Find where the given text appears and provide that cell's center as [X, Y] coordinate. 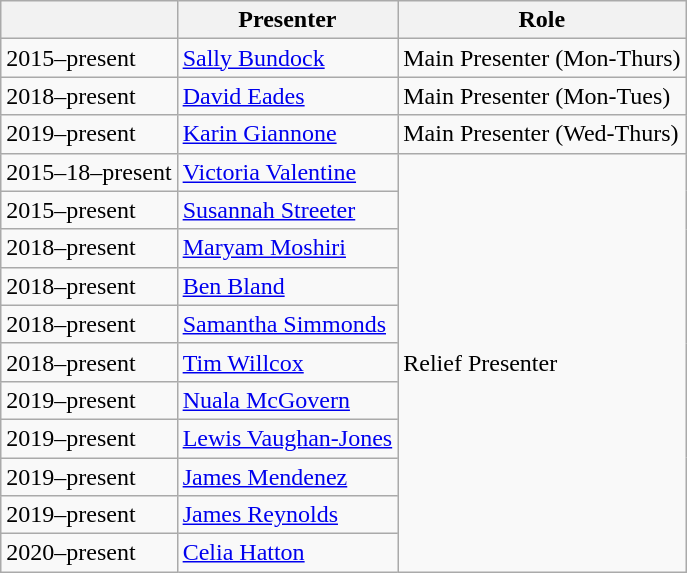
Karin Giannone [288, 134]
Lewis Vaughan-Jones [288, 438]
Susannah Streeter [288, 210]
Relief Presenter [542, 362]
Presenter [288, 20]
2020–present [89, 553]
Victoria Valentine [288, 172]
Ben Bland [288, 286]
Main Presenter (Mon-Tues) [542, 96]
Maryam Moshiri [288, 248]
Main Presenter (Mon-Thurs) [542, 58]
2015–18–present [89, 172]
David Eades [288, 96]
Main Presenter (Wed-Thurs) [542, 134]
Tim Willcox [288, 362]
Samantha Simmonds [288, 324]
Role [542, 20]
Celia Hatton [288, 553]
Sally Bundock [288, 58]
Nuala McGovern [288, 400]
James Reynolds [288, 515]
James Mendenez [288, 477]
